Capture the cell that displays the provided text and extract its (X, Y) central coordinate. 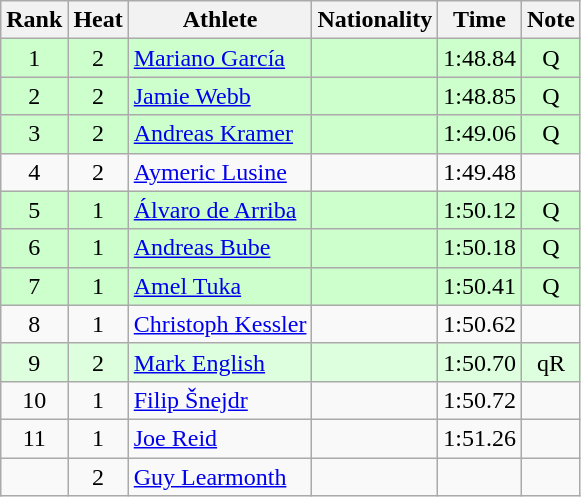
6 (34, 248)
Guy Learmonth (220, 477)
Mariano García (220, 58)
1:49.06 (480, 134)
Mark English (220, 362)
1:48.85 (480, 96)
1:49.48 (480, 172)
Aymeric Lusine (220, 172)
Christoph Kessler (220, 324)
1:48.84 (480, 58)
Andreas Kramer (220, 134)
Amel Tuka (220, 286)
Note (550, 20)
Time (480, 20)
Andreas Bube (220, 248)
1:50.41 (480, 286)
1:50.70 (480, 362)
qR (550, 362)
11 (34, 438)
10 (34, 400)
Filip Šnejdr (220, 400)
Athlete (220, 20)
Álvaro de Arriba (220, 210)
1:50.72 (480, 400)
4 (34, 172)
1:50.18 (480, 248)
1:50.62 (480, 324)
9 (34, 362)
7 (34, 286)
Joe Reid (220, 438)
5 (34, 210)
Heat (98, 20)
1:51.26 (480, 438)
Jamie Webb (220, 96)
3 (34, 134)
Rank (34, 20)
1:50.12 (480, 210)
Nationality (375, 20)
8 (34, 324)
